Provide the [x, y] coordinate of the cell's center where the given text is located.  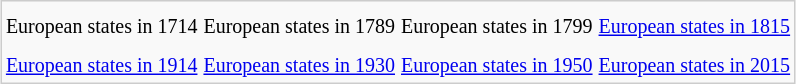
European states in 2015 [694, 65]
European states in 1714 [102, 25]
European states in 1799 [498, 25]
European states in 1950 [498, 65]
European states in 1815 [694, 25]
European states in 1789 [300, 25]
European states in 1914 [102, 65]
European states in 1930 [300, 65]
